From the cell containing the given text, extract its center point as [X, Y] coordinate. 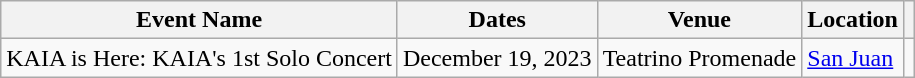
December 19, 2023 [497, 58]
KAIA is Here: KAIA's 1st Solo Concert [200, 58]
Venue [700, 20]
Location [853, 20]
Dates [497, 20]
Teatrino Promenade [700, 58]
Event Name [200, 20]
San Juan [853, 58]
